Pinpoint the cell where the given text exists, returning its [X, Y] midpoint coordinate. 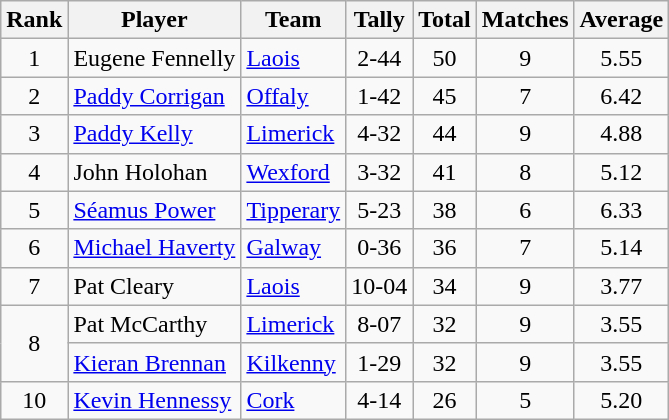
5.14 [622, 248]
6.42 [622, 96]
8-07 [380, 324]
2-44 [380, 58]
Eugene Fennelly [154, 58]
41 [445, 172]
38 [445, 210]
5.55 [622, 58]
Tipperary [294, 210]
1-42 [380, 96]
2 [34, 96]
4 [34, 172]
John Holohan [154, 172]
4.88 [622, 134]
1-29 [380, 362]
45 [445, 96]
Kieran Brennan [154, 362]
3.77 [622, 286]
44 [445, 134]
0-36 [380, 248]
50 [445, 58]
Team [294, 20]
34 [445, 286]
5.12 [622, 172]
10-04 [380, 286]
Matches [525, 20]
Séamus Power [154, 210]
3 [34, 134]
Paddy Kelly [154, 134]
10 [34, 400]
4-32 [380, 134]
5-23 [380, 210]
Average [622, 20]
Kilkenny [294, 362]
6.33 [622, 210]
Pat Cleary [154, 286]
Paddy Corrigan [154, 96]
Offaly [294, 96]
Michael Haverty [154, 248]
Rank [34, 20]
3-32 [380, 172]
36 [445, 248]
1 [34, 58]
Tally [380, 20]
Pat McCarthy [154, 324]
Kevin Hennessy [154, 400]
26 [445, 400]
Galway [294, 248]
Wexford [294, 172]
Player [154, 20]
Total [445, 20]
4-14 [380, 400]
5.20 [622, 400]
Cork [294, 400]
